Return the (X, Y) coordinate for the center point of the cell that contains the specified text.  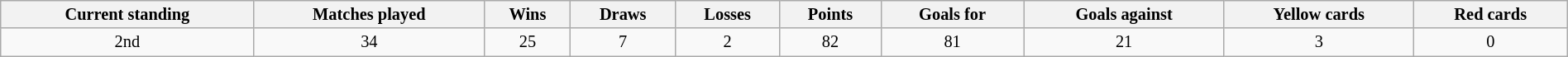
Draws (623, 14)
Yellow cards (1318, 14)
34 (369, 42)
3 (1318, 42)
2nd (127, 42)
Goals against (1124, 14)
25 (528, 42)
Red cards (1490, 14)
Current standing (127, 14)
81 (953, 42)
82 (830, 42)
Points (830, 14)
Goals for (953, 14)
2 (728, 42)
Losses (728, 14)
Matches played (369, 14)
0 (1490, 42)
21 (1124, 42)
7 (623, 42)
Wins (528, 14)
